Output the [x, y] coordinate of the center of the cell containing the given text.  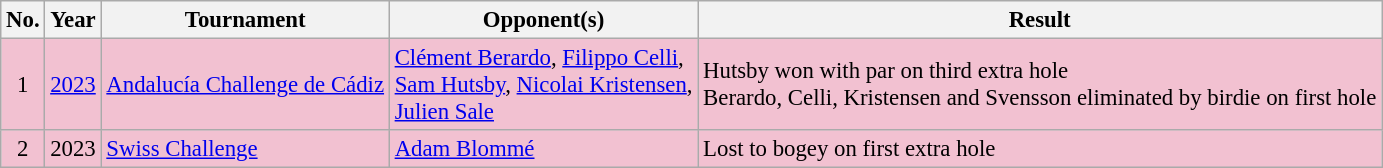
Result [1040, 20]
Andalucía Challenge de Cádiz [245, 85]
No. [23, 20]
Swiss Challenge [245, 149]
Hutsby won with par on third extra holeBerardo, Celli, Kristensen and Svensson eliminated by birdie on first hole [1040, 85]
Clément Berardo, Filippo Celli, Sam Hutsby, Nicolai Kristensen, Julien Sale [543, 85]
Lost to bogey on first extra hole [1040, 149]
2 [23, 149]
Opponent(s) [543, 20]
Adam Blommé [543, 149]
Year [73, 20]
Tournament [245, 20]
1 [23, 85]
